Capture the cell that displays the provided text and extract its [x, y] central coordinate. 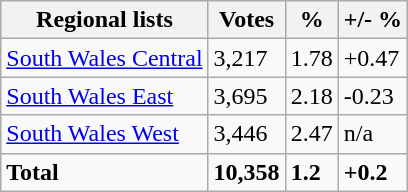
+/- % [372, 20]
South Wales West [104, 134]
% [312, 20]
1.2 [312, 172]
n/a [372, 134]
South Wales Central [104, 58]
+0.47 [372, 58]
3,446 [246, 134]
Votes [246, 20]
2.47 [312, 134]
3,217 [246, 58]
+0.2 [372, 172]
Regional lists [104, 20]
1.78 [312, 58]
3,695 [246, 96]
South Wales East [104, 96]
2.18 [312, 96]
Total [104, 172]
10,358 [246, 172]
-0.23 [372, 96]
